Extract the (X, Y) coordinate from the center of the cell holding the provided text.  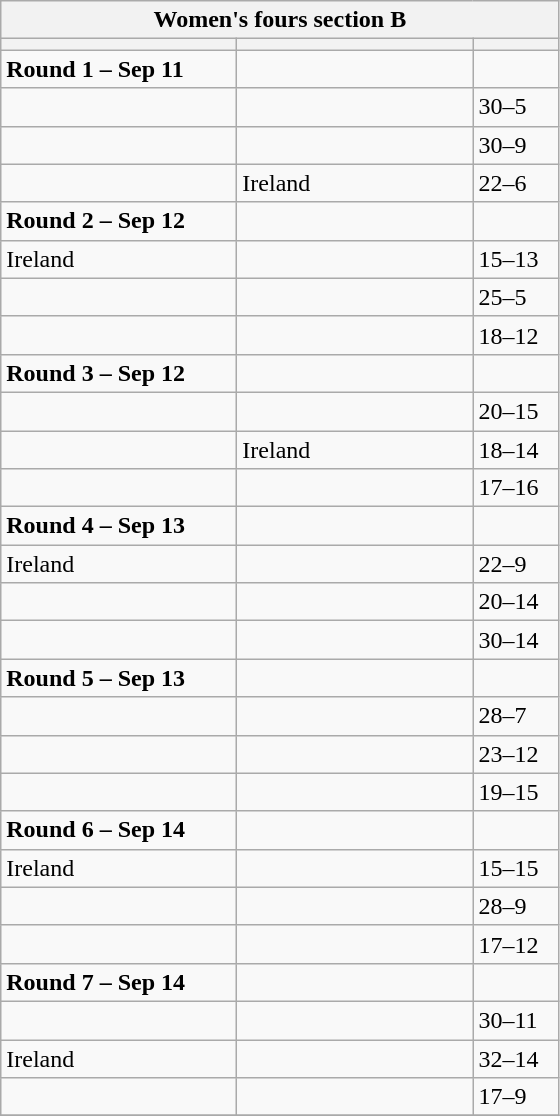
17–12 (516, 944)
Round 3 – Sep 12 (119, 373)
32–14 (516, 1059)
15–13 (516, 259)
19–15 (516, 792)
Round 1 – Sep 11 (119, 69)
28–7 (516, 716)
30–9 (516, 145)
Round 7 – Sep 14 (119, 982)
30–5 (516, 107)
Round 2 – Sep 12 (119, 221)
28–9 (516, 906)
15–15 (516, 868)
23–12 (516, 754)
Round 6 – Sep 14 (119, 830)
Round 5 – Sep 13 (119, 678)
18–12 (516, 335)
Women's fours section B (280, 20)
22–9 (516, 564)
20–15 (516, 411)
20–14 (516, 602)
30–11 (516, 1020)
18–14 (516, 449)
25–5 (516, 297)
Round 4 – Sep 13 (119, 526)
22–6 (516, 183)
30–14 (516, 640)
17–9 (516, 1097)
17–16 (516, 488)
